From the cell containing the given text, extract its center point as [X, Y] coordinate. 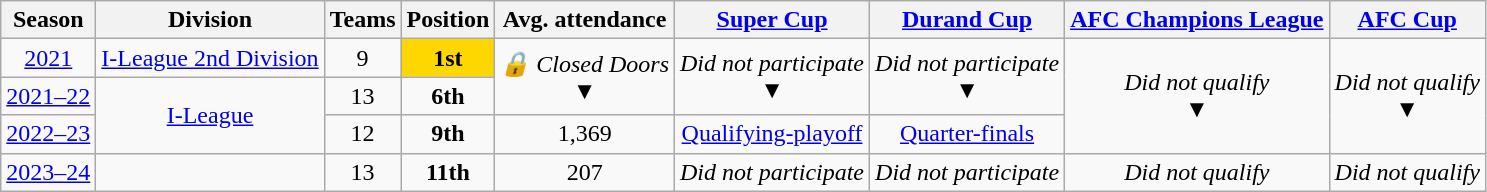
Season [48, 20]
Position [448, 20]
Qualifying-playoff [772, 134]
I-League 2nd Division [210, 58]
2021 [48, 58]
1st [448, 58]
2022–23 [48, 134]
1,369 [585, 134]
207 [585, 172]
Quarter-finals [968, 134]
2023–24 [48, 172]
AFC Champions League [1197, 20]
Super Cup [772, 20]
Teams [362, 20]
🔒 Closed Doors▼ [585, 77]
Avg. attendance [585, 20]
I-League [210, 115]
9 [362, 58]
Division [210, 20]
12 [362, 134]
11th [448, 172]
9th [448, 134]
AFC Cup [1407, 20]
6th [448, 96]
2021–22 [48, 96]
Durand Cup [968, 20]
